Provide the [X, Y] coordinate of the cell's center where the given text is located.  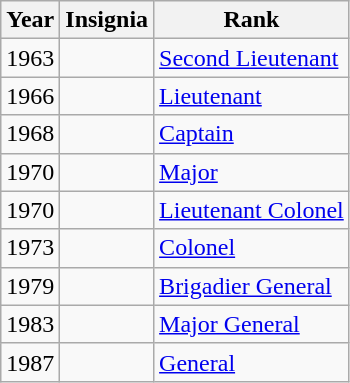
Lieutenant Colonel [252, 210]
Major General [252, 324]
Year [30, 20]
Second Lieutenant [252, 58]
1963 [30, 58]
Colonel [252, 248]
1973 [30, 248]
Brigadier General [252, 286]
Rank [252, 20]
1983 [30, 324]
Captain [252, 134]
1968 [30, 134]
Major [252, 172]
1966 [30, 96]
Lieutenant [252, 96]
Insignia [107, 20]
1979 [30, 286]
General [252, 362]
1987 [30, 362]
